Find where the given text appears and provide that cell's center as (X, Y) coordinate. 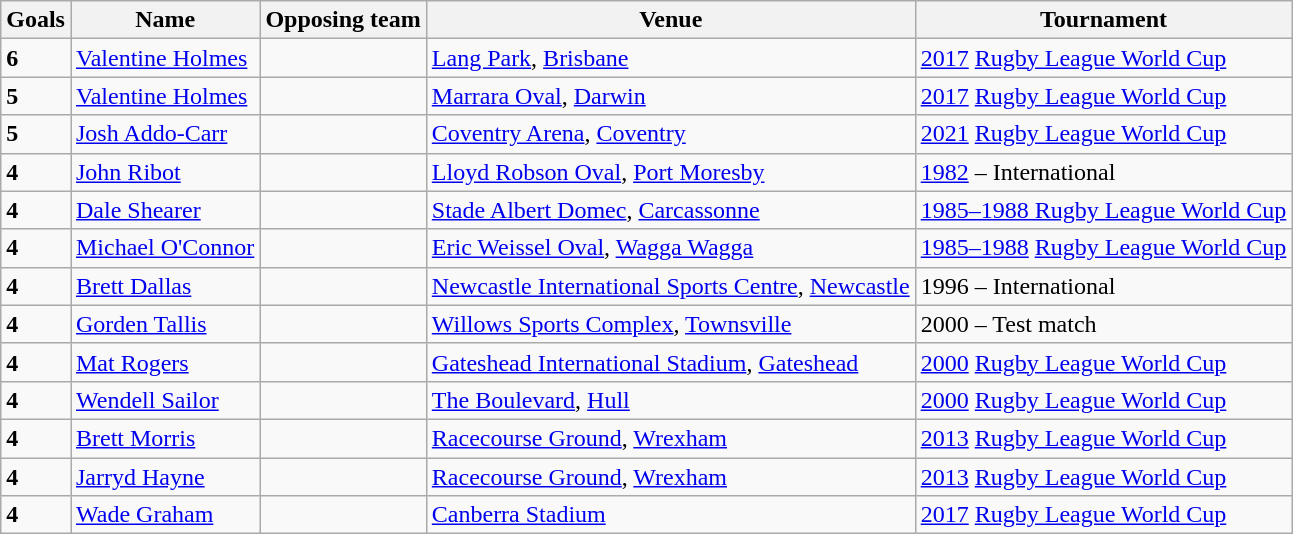
6 (36, 58)
Lang Park, Brisbane (670, 58)
Venue (670, 20)
Jarryd Hayne (164, 477)
Coventry Arena, Coventry (670, 134)
Dale Shearer (164, 210)
Gateshead International Stadium, Gateshead (670, 362)
Mat Rogers (164, 362)
Lloyd Robson Oval, Port Moresby (670, 172)
Newcastle International Sports Centre, Newcastle (670, 286)
Eric Weissel Oval, Wagga Wagga (670, 248)
Marrara Oval, Darwin (670, 96)
1996 – International (1104, 286)
2021 Rugby League World Cup (1104, 134)
Brett Dallas (164, 286)
Opposing team (343, 20)
The Boulevard, Hull (670, 400)
Name (164, 20)
Josh Addo-Carr (164, 134)
2000 – Test match (1104, 324)
Wade Graham (164, 515)
Willows Sports Complex, Townsville (670, 324)
Michael O'Connor (164, 248)
Tournament (1104, 20)
Gorden Tallis (164, 324)
Canberra Stadium (670, 515)
Brett Morris (164, 438)
Goals (36, 20)
1982 – International (1104, 172)
Wendell Sailor (164, 400)
John Ribot (164, 172)
Stade Albert Domec, Carcassonne (670, 210)
